Scan for the cell matching the given text and deliver its (X, Y) coordinate at center. 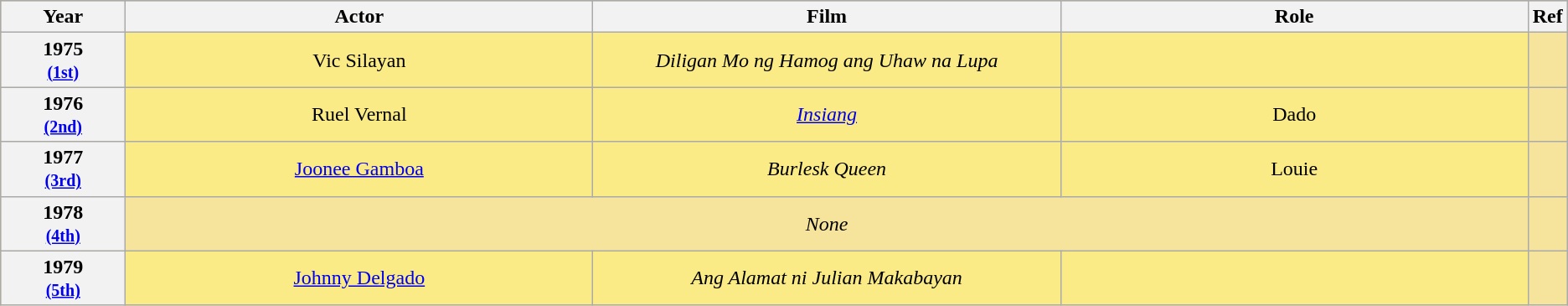
1977 (3rd) (64, 169)
1975 (1st) (64, 60)
Louie (1294, 169)
Actor (359, 17)
Year (64, 17)
1976 (2nd) (64, 114)
Vic Silayan (359, 60)
Ang Alamat ni Julian Makabayan (827, 278)
Film (827, 17)
1978 (4th) (64, 223)
Insiang (827, 114)
Role (1294, 17)
Dado (1294, 114)
Johnny Delgado (359, 278)
Joonee Gamboa (359, 169)
Burlesk Queen (827, 169)
1979 (5th) (64, 278)
Ref (1548, 17)
Ruel Vernal (359, 114)
Diligan Mo ng Hamog ang Uhaw na Lupa (827, 60)
None (827, 223)
